Search for the cell housing the specified text and yield its [X, Y] center coordinate. 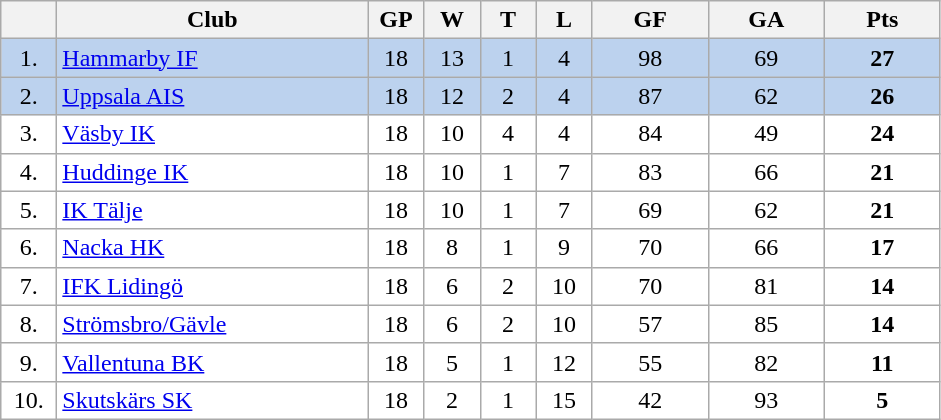
Nacka HK [212, 248]
81 [766, 286]
24 [882, 134]
IFK Lidingö [212, 286]
GP [396, 20]
11 [882, 362]
Väsby IK [212, 134]
26 [882, 96]
8. [29, 324]
9. [29, 362]
GA [766, 20]
Vallentuna BK [212, 362]
27 [882, 58]
L [564, 20]
Skutskärs SK [212, 400]
IK Tälje [212, 210]
Huddinge IK [212, 172]
42 [650, 400]
Pts [882, 20]
8 [452, 248]
2. [29, 96]
3. [29, 134]
10. [29, 400]
82 [766, 362]
83 [650, 172]
93 [766, 400]
17 [882, 248]
49 [766, 134]
Uppsala AIS [212, 96]
57 [650, 324]
W [452, 20]
84 [650, 134]
15 [564, 400]
98 [650, 58]
87 [650, 96]
9 [564, 248]
13 [452, 58]
6. [29, 248]
4. [29, 172]
T [508, 20]
7. [29, 286]
Hammarby IF [212, 58]
1. [29, 58]
GF [650, 20]
5. [29, 210]
Club [212, 20]
55 [650, 362]
Strömsbro/Gävle [212, 324]
85 [766, 324]
